For the text-containing cell, return its midpoint in [x, y] coordinate format. 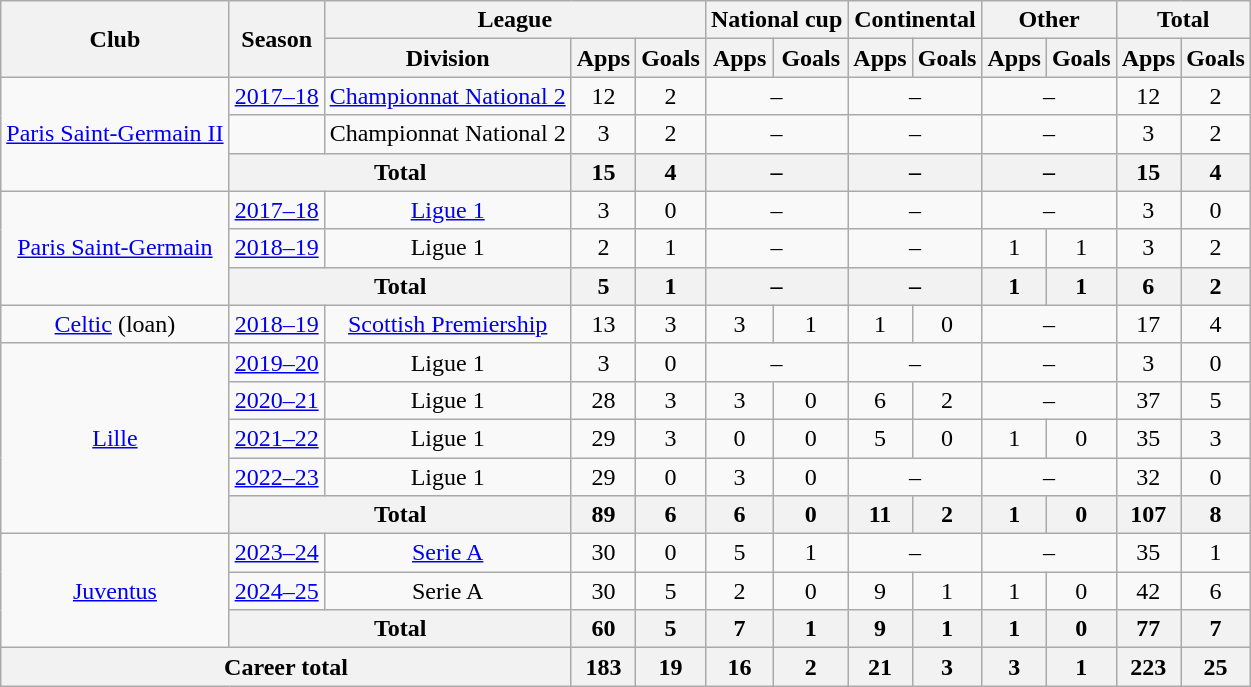
77 [1148, 629]
37 [1148, 400]
Scottish Premiership [448, 324]
2022–23 [276, 477]
183 [603, 667]
Celtic (loan) [115, 324]
19 [671, 667]
League [514, 20]
13 [603, 324]
2020–21 [276, 400]
Lille [115, 438]
National cup [776, 20]
Career total [286, 667]
89 [603, 515]
2023–24 [276, 553]
Other [1049, 20]
60 [603, 629]
Season [276, 39]
Paris Saint-Germain [115, 248]
2021–22 [276, 438]
42 [1148, 591]
2024–25 [276, 591]
17 [1148, 324]
107 [1148, 515]
11 [880, 515]
Club [115, 39]
Division [448, 58]
Juventus [115, 591]
Continental [915, 20]
21 [880, 667]
Paris Saint-Germain II [115, 134]
8 [1216, 515]
223 [1148, 667]
16 [739, 667]
32 [1148, 477]
25 [1216, 667]
2019–20 [276, 362]
28 [603, 400]
